Capture the cell that displays the provided text and extract its (x, y) central coordinate. 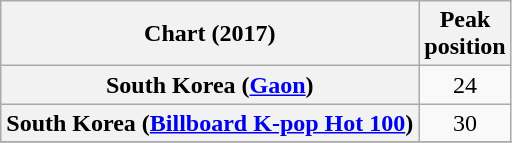
Chart (2017) (210, 34)
South Korea (Gaon) (210, 85)
South Korea (Billboard K-pop Hot 100) (210, 123)
24 (465, 85)
Peakposition (465, 34)
30 (465, 123)
